Identify which cell holds the provided text, then report its (X, Y) central coordinate. 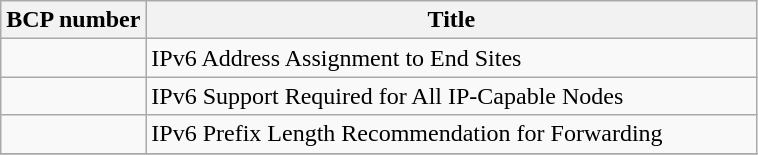
IPv6 Address Assignment to End Sites (452, 58)
BCP number (74, 20)
Title (452, 20)
IPv6 Prefix Length Recommendation for Forwarding (452, 134)
IPv6 Support Required for All IP-Capable Nodes (452, 96)
